Pinpoint the cell where the given text exists, returning its [X, Y] midpoint coordinate. 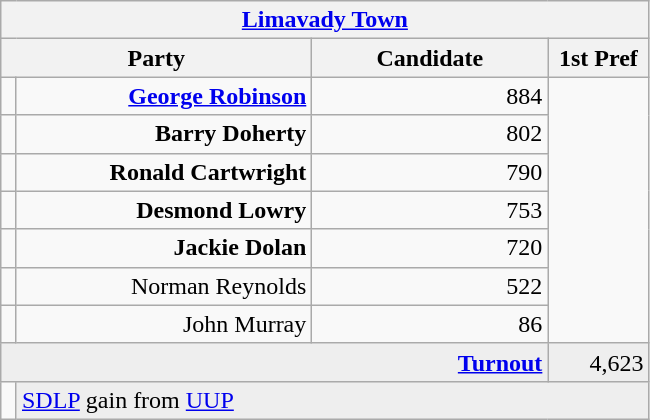
Turnout [274, 362]
Norman Reynolds [164, 286]
Desmond Lowry [164, 210]
802 [430, 134]
790 [430, 172]
753 [430, 210]
Candidate [430, 58]
4,623 [598, 362]
John Murray [164, 324]
1st Pref [598, 58]
Ronald Cartwright [164, 172]
SDLP gain from UUP [332, 400]
Barry Doherty [164, 134]
Limavady Town [325, 20]
Jackie Dolan [164, 248]
George Robinson [164, 96]
720 [430, 248]
Party [156, 58]
884 [430, 96]
522 [430, 286]
86 [430, 324]
